Return (x, y) of the center of cell containing provided text 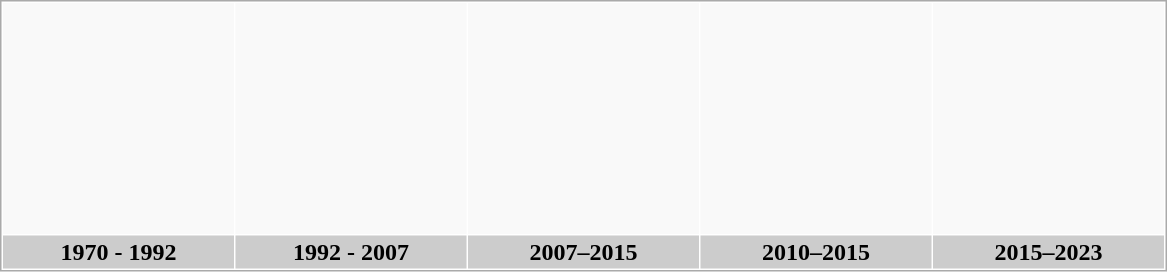
1992 - 2007 (352, 252)
1970 - 1992 (118, 252)
2007–2015 (584, 252)
2015–2023 (1048, 252)
2010–2015 (816, 252)
